Return the (x, y) coordinate for the center point of the cell that contains the specified text.  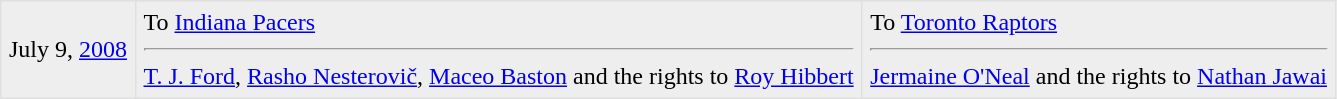
To Toronto RaptorsJermaine O'Neal and the rights to Nathan Jawai (1098, 50)
July 9, 2008 (68, 50)
To Indiana PacersT. J. Ford, Rasho Nesterovič, Maceo Baston and the rights to Roy Hibbert (498, 50)
